Detect which cell encompasses the target text, then output its (X, Y) center coordinate. 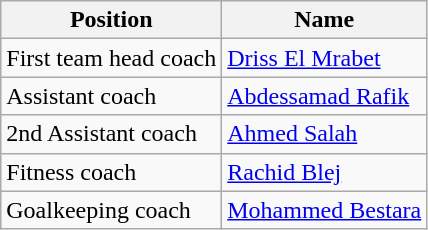
Abdessamad Rafik (324, 96)
Mohammed Bestara (324, 210)
Assistant coach (112, 96)
Name (324, 20)
First team head coach (112, 58)
Driss El Mrabet (324, 58)
Position (112, 20)
Rachid Blej (324, 172)
2nd Assistant coach (112, 134)
Fitness coach (112, 172)
Ahmed Salah (324, 134)
Goalkeeping coach (112, 210)
